Identify which cell holds the provided text, then report its (X, Y) central coordinate. 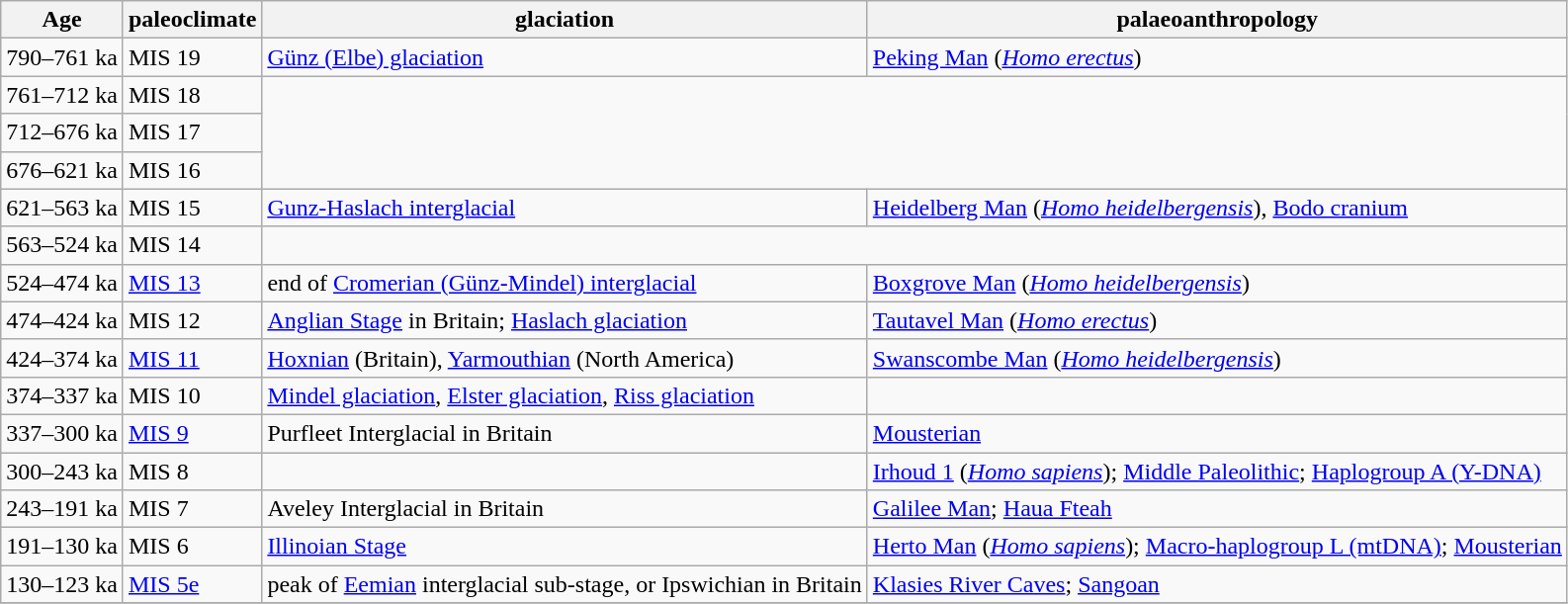
524–474 ka (62, 283)
MIS 19 (192, 57)
MIS 12 (192, 320)
300–243 ka (62, 472)
712–676 ka (62, 132)
Gunz-Haslach interglacial (565, 208)
790–761 ka (62, 57)
Tautavel Man (Homo erectus) (1217, 320)
MIS 7 (192, 509)
MIS 16 (192, 170)
Swanscombe Man (Homo heidelbergensis) (1217, 358)
MIS 11 (192, 358)
243–191 ka (62, 509)
MIS 14 (192, 245)
Irhoud 1 (Homo sapiens); Middle Paleolithic; Haplogroup A (Y-DNA) (1217, 472)
palaeoanthropology (1217, 20)
paleoclimate (192, 20)
Age (62, 20)
676–621 ka (62, 170)
Anglian Stage in Britain; Haslach glaciation (565, 320)
Herto Man (Homo sapiens); Macro-haplogroup L (mtDNA); Mousterian (1217, 547)
glaciation (565, 20)
Günz (Elbe) glaciation (565, 57)
MIS 5e (192, 584)
563–524 ka (62, 245)
MIS 10 (192, 395)
424–374 ka (62, 358)
MIS 15 (192, 208)
130–123 ka (62, 584)
Klasies River Caves; Sangoan (1217, 584)
Mousterian (1217, 433)
Peking Man (Homo erectus) (1217, 57)
Hoxnian (Britain), Yarmouthian (North America) (565, 358)
Boxgrove Man (Homo heidelbergensis) (1217, 283)
MIS 13 (192, 283)
Galilee Man; Haua Fteah (1217, 509)
MIS 17 (192, 132)
Purfleet Interglacial in Britain (565, 433)
MIS 8 (192, 472)
761–712 ka (62, 95)
337–300 ka (62, 433)
191–130 ka (62, 547)
MIS 18 (192, 95)
Heidelberg Man (Homo heidelbergensis), Bodo cranium (1217, 208)
MIS 9 (192, 433)
474–424 ka (62, 320)
Aveley Interglacial in Britain (565, 509)
MIS 6 (192, 547)
end of Cromerian (Günz-Mindel) interglacial (565, 283)
peak of Eemian interglacial sub-stage, or Ipswichian in Britain (565, 584)
374–337 ka (62, 395)
Mindel glaciation, Elster glaciation, Riss glaciation (565, 395)
Illinoian Stage (565, 547)
621–563 ka (62, 208)
